Capture the cell that displays the provided text and extract its (x, y) central coordinate. 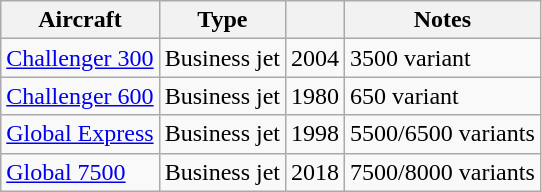
650 variant (443, 96)
1980 (316, 96)
Challenger 600 (80, 96)
Type (222, 20)
1998 (316, 134)
Global 7500 (80, 172)
5500/6500 variants (443, 134)
2018 (316, 172)
Aircraft (80, 20)
7500/8000 variants (443, 172)
Notes (443, 20)
Challenger 300 (80, 58)
Global Express (80, 134)
2004 (316, 58)
3500 variant (443, 58)
